Provide the [X, Y] coordinate of the cell's center where the given text is located.  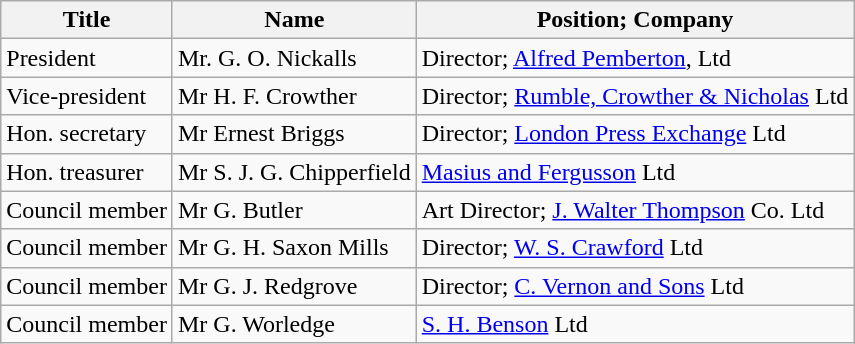
Mr S. J. G. Chipperfield [294, 172]
Position; Company [635, 20]
Art Director; J. Walter Thompson Co. Ltd [635, 210]
Mr G. H. Saxon Mills [294, 248]
Mr. G. O. Nickalls [294, 58]
Vice-president [87, 96]
Director; Rumble, Crowther & Nicholas Ltd [635, 96]
Director; C. Vernon and Sons Ltd [635, 286]
Title [87, 20]
Name [294, 20]
Masius and Fergusson Ltd [635, 172]
Mr G. J. Redgrove [294, 286]
Director; W. S. Crawford Ltd [635, 248]
Director; Alfred Pemberton, Ltd [635, 58]
President [87, 58]
Hon. secretary [87, 134]
Mr Ernest Briggs [294, 134]
Director; London Press Exchange Ltd [635, 134]
S. H. Benson Ltd [635, 324]
Mr G. Butler [294, 210]
Mr G. Worledge [294, 324]
Mr H. F. Crowther [294, 96]
Hon. treasurer [87, 172]
